Identify which cell holds the provided text, then report its (X, Y) central coordinate. 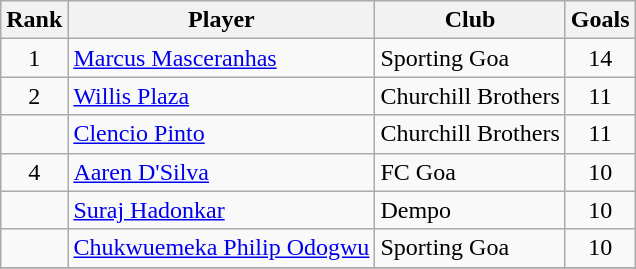
14 (600, 58)
Marcus Masceranhas (222, 58)
Dempo (470, 210)
Willis Plaza (222, 96)
1 (34, 58)
Chukwuemeka Philip Odogwu (222, 248)
4 (34, 172)
FC Goa (470, 172)
Clencio Pinto (222, 134)
Aaren D'Silva (222, 172)
2 (34, 96)
Club (470, 20)
Player (222, 20)
Suraj Hadonkar (222, 210)
Goals (600, 20)
Rank (34, 20)
